Scan for the cell matching the given text and deliver its [X, Y] coordinate at center. 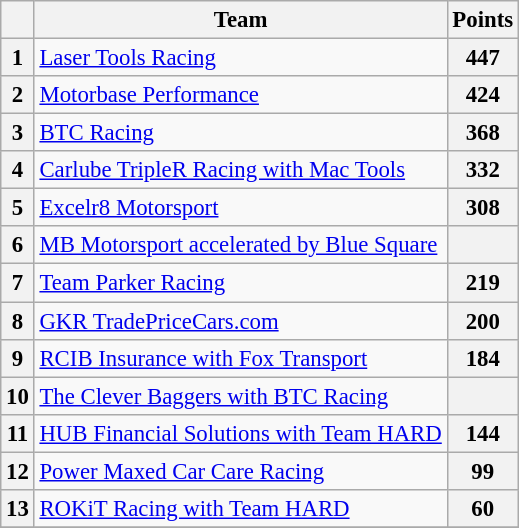
184 [482, 358]
3 [18, 133]
HUB Financial Solutions with Team HARD [240, 433]
1 [18, 58]
4 [18, 170]
5 [18, 208]
Team [240, 20]
The Clever Baggers with BTC Racing [240, 396]
424 [482, 95]
2 [18, 95]
144 [482, 433]
9 [18, 358]
200 [482, 321]
8 [18, 321]
12 [18, 471]
Team Parker Racing [240, 283]
6 [18, 245]
368 [482, 133]
Motorbase Performance [240, 95]
MB Motorsport accelerated by Blue Square [240, 245]
7 [18, 283]
219 [482, 283]
GKR TradePriceCars.com [240, 321]
BTC Racing [240, 133]
Laser Tools Racing [240, 58]
60 [482, 509]
ROKiT Racing with Team HARD [240, 509]
10 [18, 396]
447 [482, 58]
308 [482, 208]
Carlube TripleR Racing with Mac Tools [240, 170]
13 [18, 509]
332 [482, 170]
99 [482, 471]
11 [18, 433]
Power Maxed Car Care Racing [240, 471]
Points [482, 20]
Excelr8 Motorsport [240, 208]
RCIB Insurance with Fox Transport [240, 358]
